Extract the (X, Y) coordinate from the center of the cell holding the provided text.  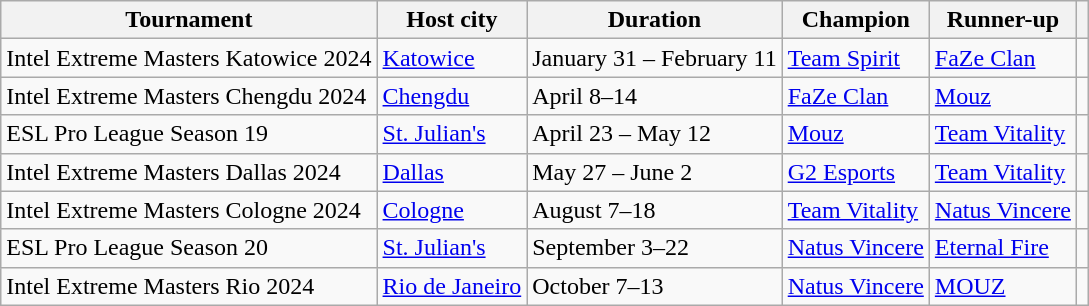
Intel Extreme Masters Cologne 2024 (189, 210)
Eternal Fire (1002, 248)
January 31 – February 11 (654, 58)
Rio de Janeiro (452, 286)
Team Spirit (856, 58)
ESL Pro League Season 19 (189, 134)
Intel Extreme Masters Rio 2024 (189, 286)
Intel Extreme Masters Katowice 2024 (189, 58)
Tournament (189, 20)
Host city (452, 20)
April 23 – May 12 (654, 134)
Duration (654, 20)
April 8–14 (654, 96)
Champion (856, 20)
Dallas (452, 172)
Katowice (452, 58)
August 7–18 (654, 210)
Runner-up (1002, 20)
Intel Extreme Masters Chengdu 2024 (189, 96)
Cologne (452, 210)
Chengdu (452, 96)
ESL Pro League Season 20 (189, 248)
MOUZ (1002, 286)
Intel Extreme Masters Dallas 2024 (189, 172)
October 7–13 (654, 286)
September 3–22 (654, 248)
May 27 – June 2 (654, 172)
G2 Esports (856, 172)
